For the text-containing cell, return its midpoint in [x, y] coordinate format. 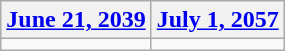
June 21, 2039 [76, 20]
July 1, 2057 [218, 20]
